Return the [X, Y] coordinate for the center point of the cell that contains the specified text.  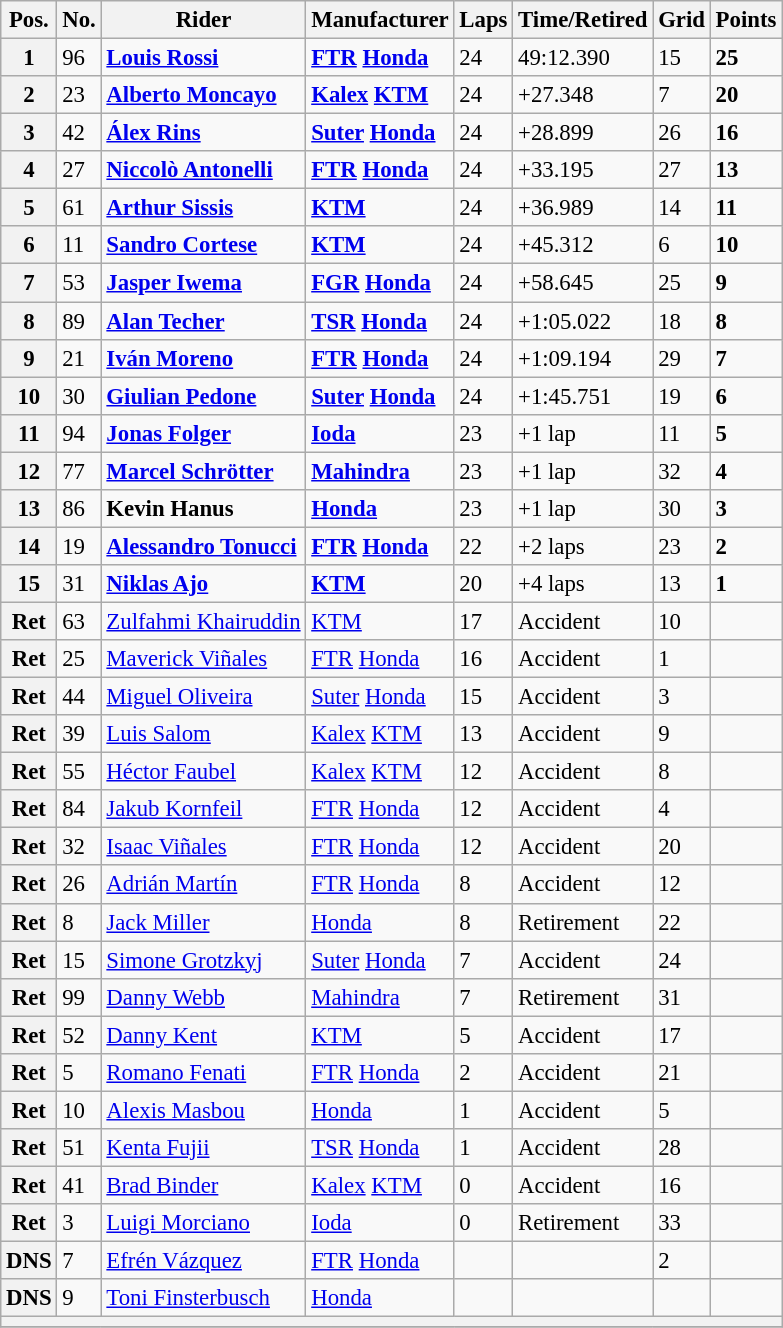
42 [79, 133]
18 [682, 321]
Iván Moreno [204, 358]
Time/Retired [583, 20]
33 [682, 1223]
Louis Rossi [204, 58]
Laps [484, 20]
Grid [682, 20]
55 [79, 772]
Jakub Kornfeil [204, 809]
Álex Rins [204, 133]
Luis Salom [204, 734]
+28.899 [583, 133]
Romano Fenati [204, 1073]
Brad Binder [204, 1185]
Toni Finsterbusch [204, 1298]
86 [79, 509]
49:12.390 [583, 58]
Giulian Pedone [204, 396]
Rider [204, 20]
+2 laps [583, 546]
Points [746, 20]
+58.645 [583, 283]
+27.348 [583, 95]
Jasper Iwema [204, 283]
+1:45.751 [583, 396]
77 [79, 471]
Adrián Martín [204, 885]
Danny Webb [204, 997]
+1:05.022 [583, 321]
61 [79, 208]
96 [79, 58]
+33.195 [583, 170]
Niklas Ajo [204, 584]
Marcel Schrötter [204, 471]
FGR Honda [380, 283]
+36.989 [583, 208]
52 [79, 1035]
Alessandro Tonucci [204, 546]
+1:09.194 [583, 358]
Isaac Viñales [204, 847]
53 [79, 283]
+45.312 [583, 245]
Alan Techer [204, 321]
Luigi Morciano [204, 1223]
Jack Miller [204, 922]
Héctor Faubel [204, 772]
Manufacturer [380, 20]
Efrén Vázquez [204, 1261]
Sandro Cortese [204, 245]
Alexis Masbou [204, 1110]
Jonas Folger [204, 433]
51 [79, 1148]
44 [79, 697]
Simone Grotzkyj [204, 960]
94 [79, 433]
Pos. [29, 20]
29 [682, 358]
63 [79, 621]
Miguel Oliveira [204, 697]
Danny Kent [204, 1035]
No. [79, 20]
+4 laps [583, 584]
Kenta Fujii [204, 1148]
39 [79, 734]
41 [79, 1185]
89 [79, 321]
Maverick Viñales [204, 659]
84 [79, 809]
Kevin Hanus [204, 509]
Zulfahmi Khairuddin [204, 621]
Alberto Moncayo [204, 95]
Arthur Sissis [204, 208]
28 [682, 1148]
99 [79, 997]
Niccolò Antonelli [204, 170]
